Return [x, y] of the center of cell containing provided text 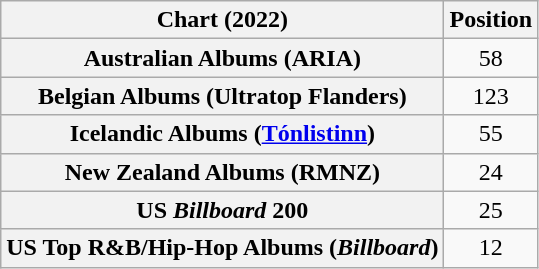
Icelandic Albums (Tónlistinn) [222, 134]
24 [491, 172]
12 [491, 248]
Chart (2022) [222, 20]
US Billboard 200 [222, 210]
Belgian Albums (Ultratop Flanders) [222, 96]
58 [491, 58]
Australian Albums (ARIA) [222, 58]
Position [491, 20]
US Top R&B/Hip-Hop Albums (Billboard) [222, 248]
55 [491, 134]
New Zealand Albums (RMNZ) [222, 172]
123 [491, 96]
25 [491, 210]
